Locate the cell with the specified text and output its [x, y] center coordinate. 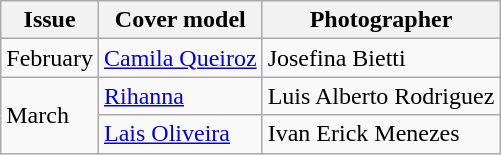
Ivan Erick Menezes [381, 134]
Rihanna [180, 96]
Josefina Bietti [381, 58]
Issue [50, 20]
February [50, 58]
March [50, 115]
Camila Queiroz [180, 58]
Photographer [381, 20]
Lais Oliveira [180, 134]
Cover model [180, 20]
Luis Alberto Rodriguez [381, 96]
